Return [x, y] of the center of cell containing provided text 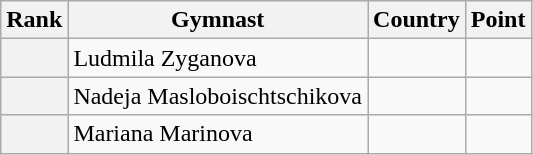
Rank [34, 20]
Ludmila Zyganova [218, 58]
Country [417, 20]
Point [498, 20]
Nadeja Masloboischtschikova [218, 96]
Gymnast [218, 20]
Mariana Marinova [218, 134]
